Extract the [X, Y] coordinate from the center of the cell holding the provided text.  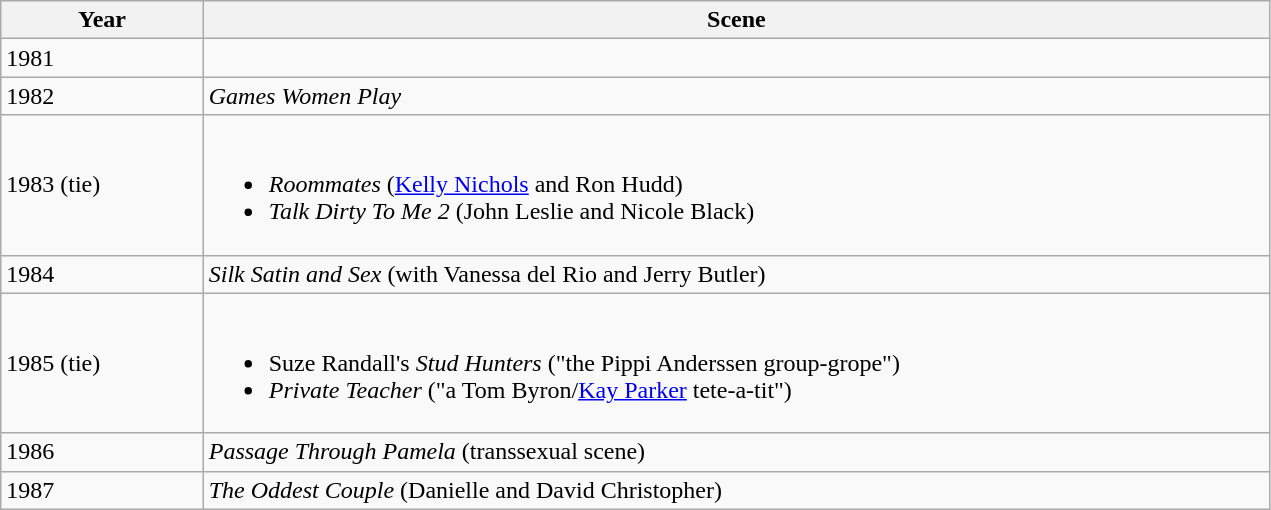
The Oddest Couple (Danielle and David Christopher) [736, 490]
1987 [102, 490]
1984 [102, 274]
Year [102, 20]
Suze Randall's Stud Hunters ("the Pippi Anderssen group-grope")Private Teacher ("a Tom Byron/Kay Parker tete-a-tit") [736, 363]
1981 [102, 58]
Passage Through Pamela (transsexual scene) [736, 452]
Games Women Play [736, 96]
1986 [102, 452]
Roommates (Kelly Nichols and Ron Hudd)Talk Dirty To Me 2 (John Leslie and Nicole Black) [736, 185]
1983 (tie) [102, 185]
Scene [736, 20]
1982 [102, 96]
1985 (tie) [102, 363]
Silk Satin and Sex (with Vanessa del Rio and Jerry Butler) [736, 274]
